Detect which cell encompasses the target text, then output its [X, Y] center coordinate. 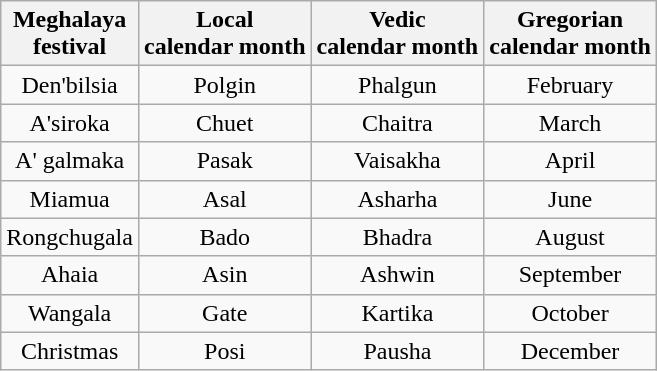
Posi [224, 351]
Meghalayafestival [70, 34]
December [570, 351]
Asin [224, 275]
A' galmaka [70, 161]
February [570, 85]
March [570, 123]
August [570, 237]
September [570, 275]
Pausha [398, 351]
Polgin [224, 85]
Rongchugala [70, 237]
Vaisakha [398, 161]
Ashwin [398, 275]
Asal [224, 199]
October [570, 313]
Miamua [70, 199]
Christmas [70, 351]
Chaitra [398, 123]
Asharha [398, 199]
Ahaia [70, 275]
Bado [224, 237]
Den'bilsia [70, 85]
Vediccalendar month [398, 34]
Wangala [70, 313]
June [570, 199]
Kartika [398, 313]
Chuet [224, 123]
Gregoriancalendar month [570, 34]
Bhadra [398, 237]
Pasak [224, 161]
Localcalendar month [224, 34]
April [570, 161]
Gate [224, 313]
Phalgun [398, 85]
A'siroka [70, 123]
